Scan for the cell matching the given text and deliver its [X, Y] coordinate at center. 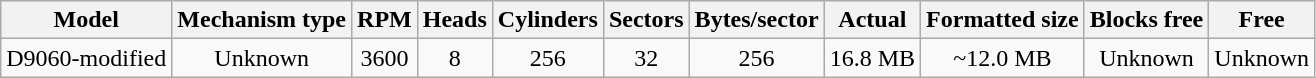
Free [1262, 20]
Model [86, 20]
~12.0 MB [1003, 58]
16.8 MB [872, 58]
RPM [385, 20]
Cylinders [548, 20]
32 [646, 58]
D9060-modified [86, 58]
Blocks free [1146, 20]
Bytes/sector [756, 20]
Heads [454, 20]
Mechanism type [262, 20]
Sectors [646, 20]
3600 [385, 58]
8 [454, 58]
Formatted size [1003, 20]
Actual [872, 20]
